From the cell containing the given text, extract its center point as [x, y] coordinate. 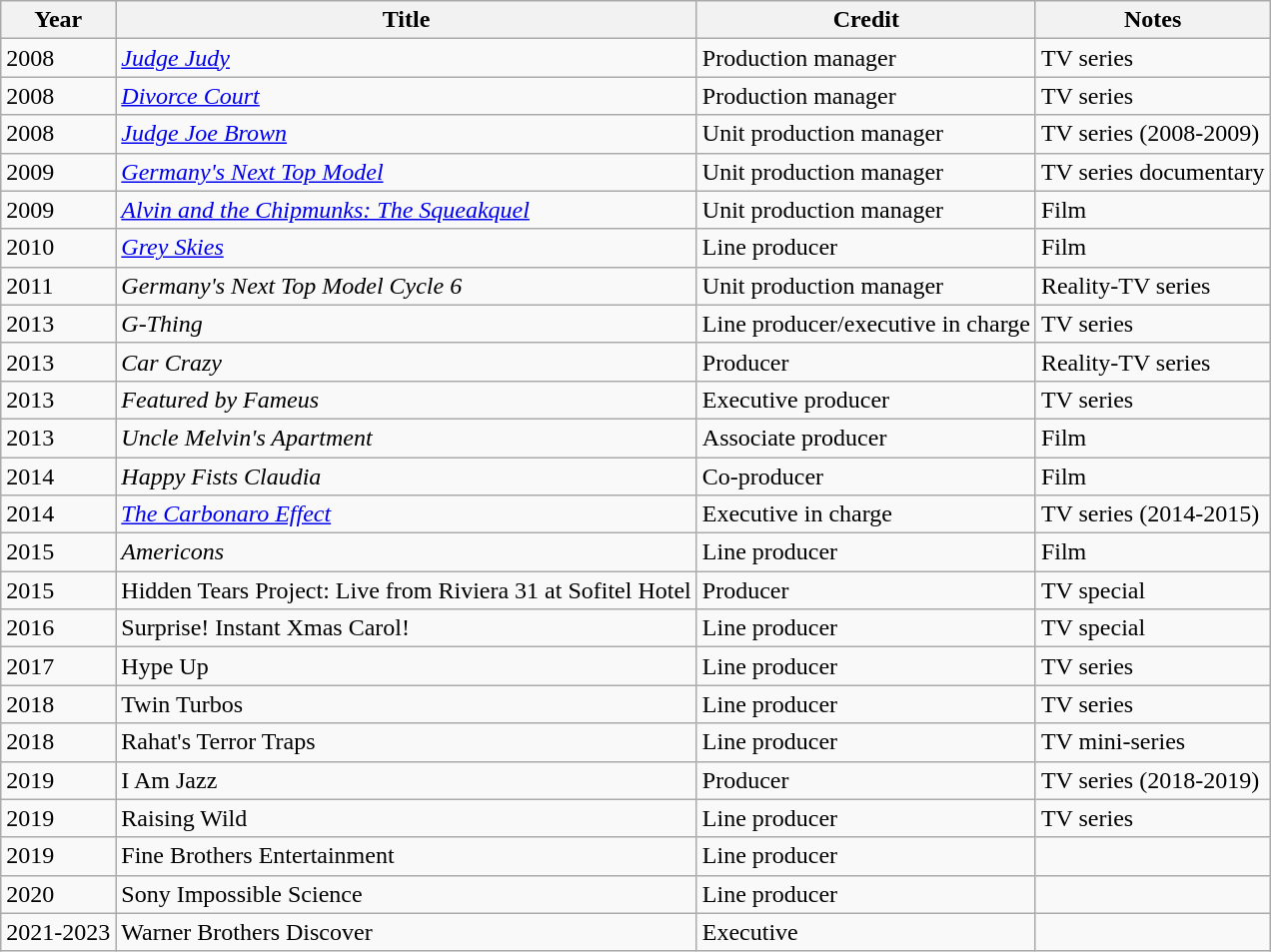
Year [58, 20]
Alvin and the Chipmunks: The Squeakquel [406, 210]
Title [406, 20]
I Am Jazz [406, 780]
Rahat's Terror Traps [406, 742]
Car Crazy [406, 362]
TV series documentary [1153, 172]
2011 [58, 286]
Hidden Tears Project: Live from Riviera 31 at Sofitel Hotel [406, 590]
Executive in charge [865, 514]
Happy Fists Claudia [406, 476]
TV series (2008-2009) [1153, 134]
2020 [58, 894]
Warner Brothers Discover [406, 932]
Germany's Next Top Model [406, 172]
G-Thing [406, 324]
2016 [58, 628]
Hype Up [406, 666]
Credit [865, 20]
Raising Wild [406, 818]
The Carbonaro Effect [406, 514]
2017 [58, 666]
TV mini-series [1153, 742]
TV series (2014-2015) [1153, 514]
TV series (2018-2019) [1153, 780]
2021-2023 [58, 932]
Judge Joe Brown [406, 134]
Line producer/executive in charge [865, 324]
Executive producer [865, 400]
Executive [865, 932]
Featured by Fameus [406, 400]
Twin Turbos [406, 704]
Surprise! Instant Xmas Carol! [406, 628]
Sony Impossible Science [406, 894]
Grey Skies [406, 248]
Uncle Melvin's Apartment [406, 438]
2010 [58, 248]
Americons [406, 552]
Associate producer [865, 438]
Germany's Next Top Model Cycle 6 [406, 286]
Co-producer [865, 476]
Notes [1153, 20]
Divorce Court [406, 96]
Fine Brothers Entertainment [406, 856]
Judge Judy [406, 58]
